Search for the cell housing the specified text and yield its [X, Y] center coordinate. 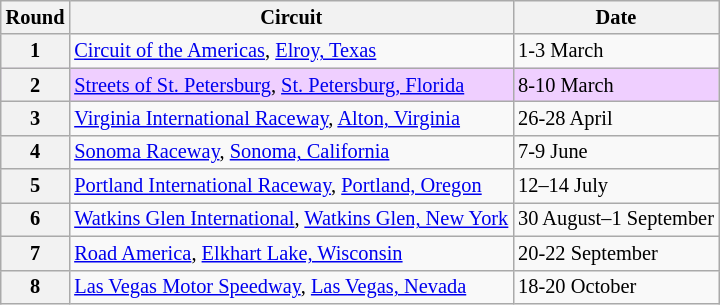
Date [616, 17]
Virginia International Raceway, Alton, Virginia [291, 118]
1-3 March [616, 51]
Portland International Raceway, Portland, Oregon [291, 186]
Circuit [291, 17]
7-9 June [616, 152]
Circuit of the Americas, Elroy, Texas [291, 51]
Road America, Elkhart Lake, Wisconsin [291, 253]
1 [36, 51]
Streets of St. Petersburg, St. Petersburg, Florida [291, 85]
Sonoma Raceway, Sonoma, California [291, 152]
3 [36, 118]
4 [36, 152]
20-22 September [616, 253]
7 [36, 253]
8-10 March [616, 85]
5 [36, 186]
Round [36, 17]
12–14 July [616, 186]
6 [36, 219]
Las Vegas Motor Speedway, Las Vegas, Nevada [291, 287]
8 [36, 287]
Watkins Glen International, Watkins Glen, New York [291, 219]
18-20 October [616, 287]
2 [36, 85]
26-28 April [616, 118]
30 August–1 September [616, 219]
